For the text-containing cell, return its midpoint in (x, y) coordinate format. 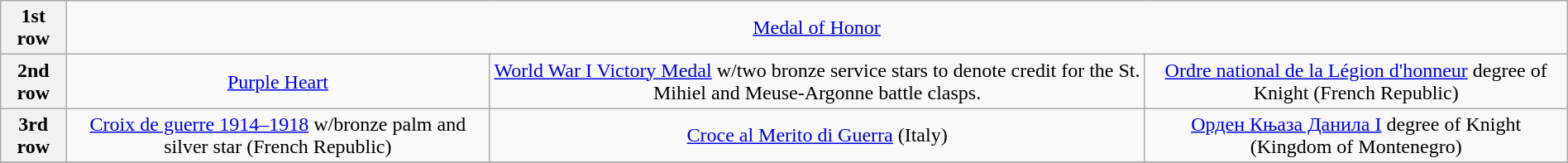
3rd row (33, 136)
1st row (33, 28)
Ordre national de la Légion d'honneur degree of Knight (French Republic) (1356, 81)
2nd row (33, 81)
Орден Књаза Данила I degree of Knight (Kingdom of Montenegro) (1356, 136)
World War I Victory Medal w/two bronze service stars to denote credit for the St. Mihiel and Meuse-Argonne battle clasps. (817, 81)
Croix de guerre 1914–1918 w/bronze palm and silver star (French Republic) (278, 136)
Medal of Honor (817, 28)
Purple Heart (278, 81)
Croce al Merito di Guerra (Italy) (817, 136)
